Detect which cell encompasses the target text, then output its (X, Y) center coordinate. 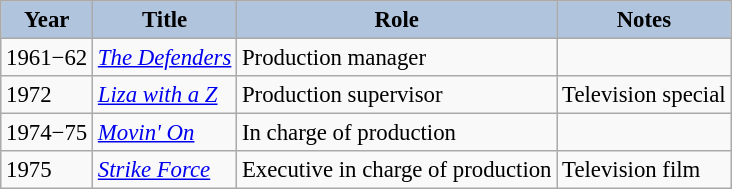
Notes (644, 20)
Title (165, 20)
Television special (644, 95)
Liza with a Z (165, 95)
1975 (47, 170)
1974−75 (47, 133)
Production supervisor (397, 95)
1972 (47, 95)
Production manager (397, 58)
Executive in charge of production (397, 170)
Year (47, 20)
The Defenders (165, 58)
Role (397, 20)
In charge of production (397, 133)
Television film (644, 170)
Strike Force (165, 170)
Movin' On (165, 133)
1961−62 (47, 58)
